From the cell containing the given text, extract its center point as (X, Y) coordinate. 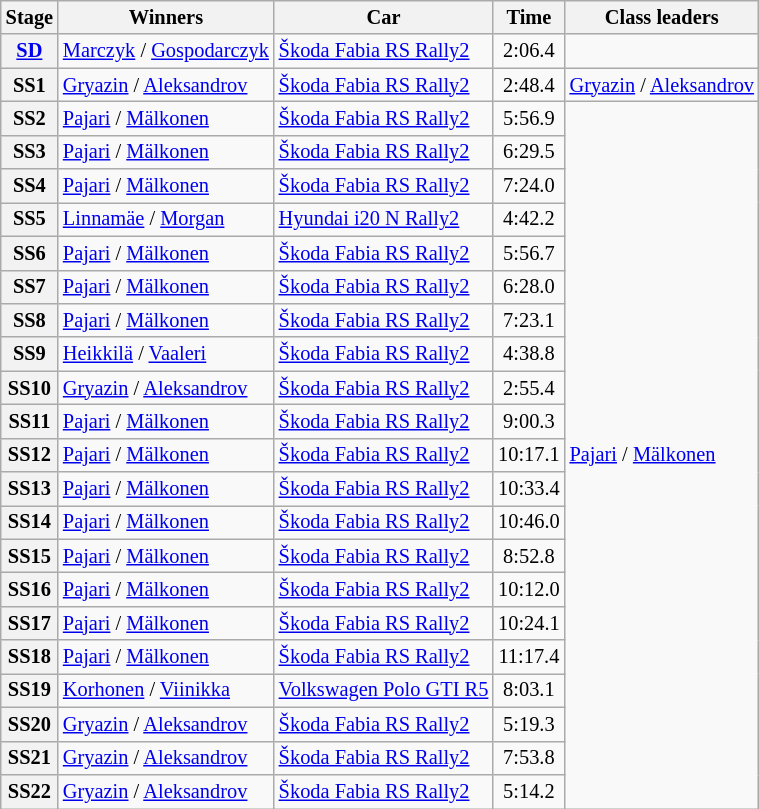
5:19.3 (528, 724)
SD (30, 51)
Stage (30, 17)
2:48.4 (528, 85)
SS21 (30, 758)
SS19 (30, 690)
2:55.4 (528, 388)
Hyundai i20 N Rally2 (384, 219)
6:28.0 (528, 287)
Class leaders (662, 17)
SS9 (30, 354)
5:14.2 (528, 791)
Winners (166, 17)
Car (384, 17)
SS12 (30, 455)
SS22 (30, 791)
SS10 (30, 388)
Linnamäe / Morgan (166, 219)
SS13 (30, 489)
Time (528, 17)
10:33.4 (528, 489)
SS5 (30, 219)
SS4 (30, 186)
Marczyk / Gospodarczyk (166, 51)
Heikkilä / Vaaleri (166, 354)
SS1 (30, 85)
6:29.5 (528, 152)
SS2 (30, 118)
7:53.8 (528, 758)
SS18 (30, 657)
2:06.4 (528, 51)
Volkswagen Polo GTI R5 (384, 690)
11:17.4 (528, 657)
SS3 (30, 152)
4:38.8 (528, 354)
10:12.0 (528, 589)
SS6 (30, 253)
9:00.3 (528, 421)
10:17.1 (528, 455)
5:56.9 (528, 118)
SS20 (30, 724)
8:03.1 (528, 690)
SS15 (30, 556)
SS8 (30, 320)
Korhonen / Viinikka (166, 690)
SS16 (30, 589)
4:42.2 (528, 219)
10:24.1 (528, 623)
5:56.7 (528, 253)
SS17 (30, 623)
SS7 (30, 287)
10:46.0 (528, 522)
7:23.1 (528, 320)
7:24.0 (528, 186)
SS14 (30, 522)
8:52.8 (528, 556)
SS11 (30, 421)
